Detect which cell encompasses the target text, then output its [x, y] center coordinate. 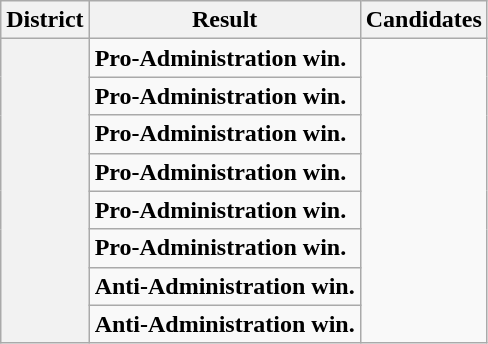
Result [224, 20]
Candidates [424, 20]
District [45, 20]
